Provide the [X, Y] coordinate of the cell's center where the given text is located.  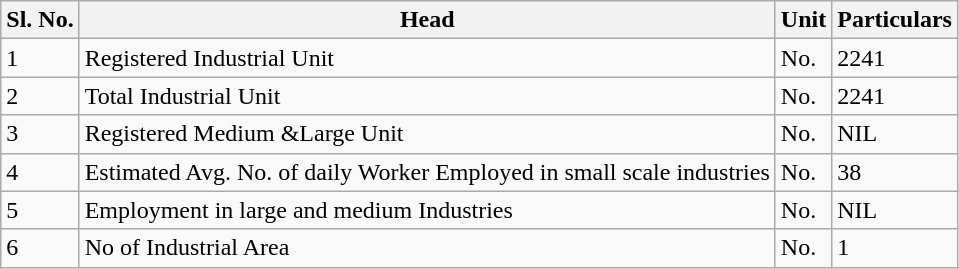
Particulars [895, 20]
Unit [803, 20]
4 [40, 172]
Estimated Avg. No. of daily Worker Employed in small scale industries [427, 172]
Total Industrial Unit [427, 96]
Registered Medium &Large Unit [427, 134]
Registered Industrial Unit [427, 58]
3 [40, 134]
6 [40, 248]
Sl. No. [40, 20]
38 [895, 172]
2 [40, 96]
Employment in large and medium Industries [427, 210]
Head [427, 20]
No of Industrial Area [427, 248]
5 [40, 210]
